Output the [x, y] coordinate of the center of the cell containing the given text.  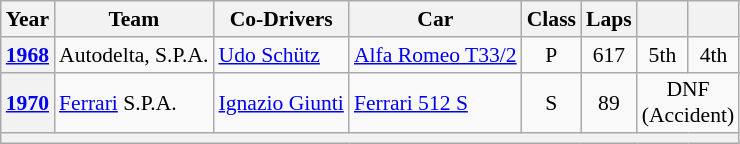
Class [552, 19]
4th [714, 55]
Laps [609, 19]
617 [609, 55]
5th [662, 55]
1970 [28, 102]
Udo Schütz [280, 55]
Alfa Romeo T33/2 [436, 55]
Year [28, 19]
Autodelta, S.P.A. [134, 55]
89 [609, 102]
Ignazio Giunti [280, 102]
Team [134, 19]
Ferrari 512 S [436, 102]
Co-Drivers [280, 19]
Ferrari S.P.A. [134, 102]
DNF(Accident) [688, 102]
1968 [28, 55]
S [552, 102]
P [552, 55]
Car [436, 19]
